Return the [x, y] coordinate for the center point of the cell that contains the specified text.  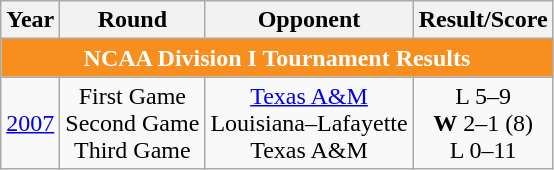
Opponent [309, 20]
2007 [30, 123]
Result/Score [483, 20]
Round [132, 20]
L 5–9W 2–1 (8) L 0–11 [483, 123]
Year [30, 20]
NCAA Division I Tournament Results [277, 58]
Texas A&MLouisiana–LafayetteTexas A&M [309, 123]
First GameSecond GameThird Game [132, 123]
